Locate the cell with the specified text and output its [x, y] center coordinate. 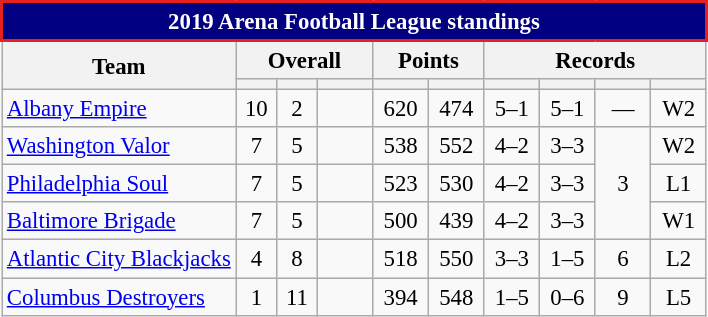
550 [456, 259]
394 [401, 297]
— [623, 109]
L1 [679, 184]
3 [623, 184]
530 [456, 184]
L5 [679, 297]
Washington Valor [120, 146]
9 [623, 297]
Records [595, 60]
11 [298, 297]
L2 [679, 259]
W1 [679, 221]
8 [298, 259]
2019 Arena Football League standings [354, 22]
523 [401, 184]
Baltimore Brigade [120, 221]
548 [456, 297]
Columbus Destroyers [120, 297]
Atlantic City Blackjacks [120, 259]
518 [401, 259]
0–6 [568, 297]
620 [401, 109]
6 [623, 259]
538 [401, 146]
4 [256, 259]
Team [120, 66]
439 [456, 221]
552 [456, 146]
2 [298, 109]
10 [256, 109]
Overall [304, 60]
1 [256, 297]
Philadelphia Soul [120, 184]
Albany Empire [120, 109]
474 [456, 109]
500 [401, 221]
Points [428, 60]
